Locate the cell with the specified text and output its [X, Y] center coordinate. 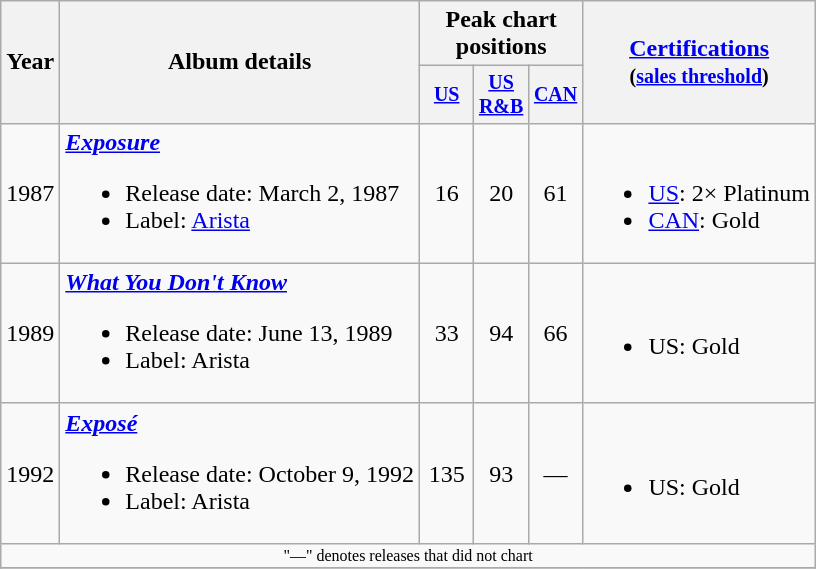
1987 [30, 193]
— [555, 473]
66 [555, 333]
16 [446, 193]
Year [30, 62]
61 [555, 193]
US: 2× PlatinumCAN: Gold [700, 193]
ExposureRelease date: March 2, 1987Label: Arista [240, 193]
93 [501, 473]
What You Don't KnowRelease date: June 13, 1989Label: Arista [240, 333]
20 [501, 193]
1989 [30, 333]
135 [446, 473]
US R&B [501, 94]
1992 [30, 473]
Peak chartpositions [500, 34]
CAN [555, 94]
US [446, 94]
"—" denotes releases that did not chart [408, 555]
ExposéRelease date: October 9, 1992Label: Arista [240, 473]
33 [446, 333]
94 [501, 333]
Certifications(sales threshold) [700, 62]
Album details [240, 62]
